For the text-containing cell, return its midpoint in [X, Y] coordinate format. 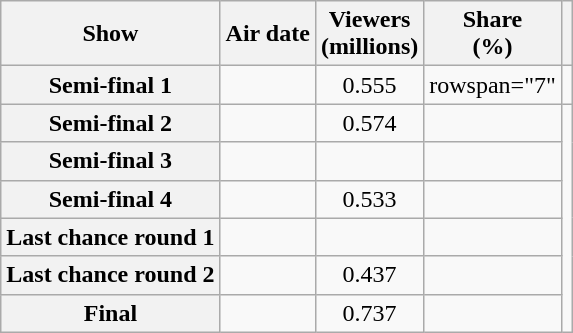
Last chance round 1 [110, 237]
Final [110, 313]
0.437 [369, 275]
Show [110, 34]
Semi-final 3 [110, 161]
0.533 [369, 199]
0.737 [369, 313]
rowspan="7" [493, 85]
Share(%) [493, 34]
Semi-final 2 [110, 123]
Air date [268, 34]
Last chance round 2 [110, 275]
0.574 [369, 123]
Semi-final 1 [110, 85]
Viewers(millions) [369, 34]
Semi-final 4 [110, 199]
0.555 [369, 85]
